Return the (x, y) coordinate for the center point of the cell that contains the specified text.  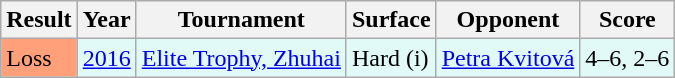
Result (39, 20)
Loss (39, 58)
Elite Trophy, Zhuhai (241, 58)
2016 (106, 58)
Hard (i) (391, 58)
Year (106, 20)
Opponent (508, 20)
4–6, 2–6 (628, 58)
Petra Kvitová (508, 58)
Score (628, 20)
Surface (391, 20)
Tournament (241, 20)
